Pinpoint the cell where the given text exists, returning its [x, y] midpoint coordinate. 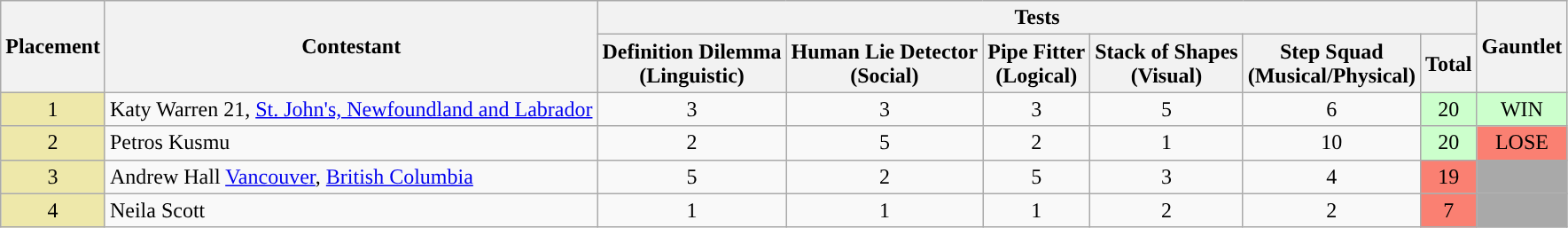
19 [1449, 177]
Pipe Fitter(Logical) [1037, 64]
7 [1449, 210]
Stack of Shapes(Visual) [1166, 64]
6 [1331, 109]
Andrew Hall Vancouver, British Columbia [351, 177]
Definition Dilemma(Linguistic) [691, 64]
LOSE [1522, 143]
Human Lie Detector(Social) [885, 64]
Placement [53, 46]
Katy Warren 21, St. John's, Newfoundland and Labrador [351, 109]
10 [1331, 143]
Total [1449, 64]
Neila Scott [351, 210]
Tests [1037, 18]
Gauntlet [1522, 46]
WIN [1522, 109]
Contestant [351, 46]
Petros Kusmu [351, 143]
Step Squad(Musical/Physical) [1331, 64]
